Pinpoint the cell where the given text exists, returning its (X, Y) midpoint coordinate. 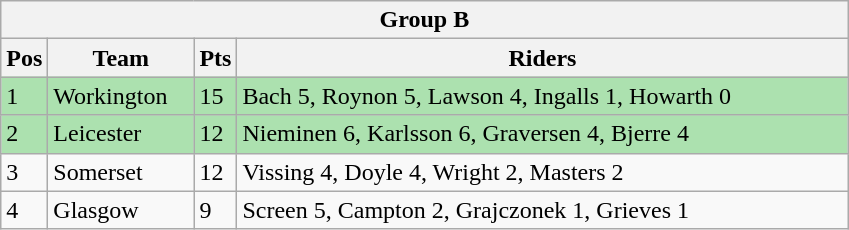
Bach 5, Roynon 5, Lawson 4, Ingalls 1, Howarth 0 (542, 96)
2 (24, 134)
Team (121, 58)
Nieminen 6, Karlsson 6, Graversen 4, Bjerre 4 (542, 134)
Screen 5, Campton 2, Grajczonek 1, Grieves 1 (542, 210)
3 (24, 172)
Riders (542, 58)
Group B (424, 20)
Pts (216, 58)
15 (216, 96)
9 (216, 210)
Leicester (121, 134)
Pos (24, 58)
1 (24, 96)
Workington (121, 96)
Somerset (121, 172)
Glasgow (121, 210)
Vissing 4, Doyle 4, Wright 2, Masters 2 (542, 172)
4 (24, 210)
